Search for the cell housing the specified text and yield its (X, Y) center coordinate. 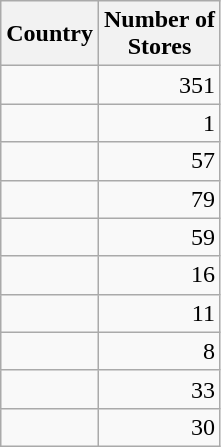
57 (159, 161)
16 (159, 275)
11 (159, 313)
33 (159, 389)
Number ofStores (159, 34)
8 (159, 351)
351 (159, 85)
30 (159, 427)
Country (50, 34)
79 (159, 199)
59 (159, 237)
1 (159, 123)
